Provide the (X, Y) coordinate of the cell's center where the given text is located.  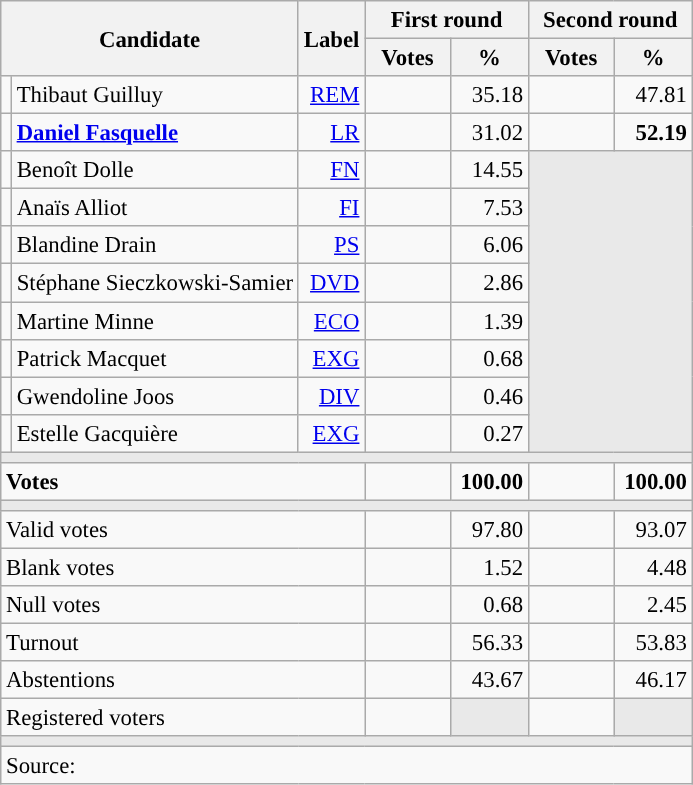
Thibaut Guilluy (154, 95)
FI (331, 208)
Blank votes (183, 567)
ECO (331, 321)
Second round (610, 20)
Null votes (183, 605)
Label (331, 38)
Estelle Gacquière (154, 433)
Source: (346, 766)
LR (331, 133)
Valid votes (183, 530)
7.53 (489, 208)
First round (447, 20)
35.18 (489, 95)
PS (331, 245)
1.52 (489, 567)
Abstentions (183, 680)
4.48 (653, 567)
47.81 (653, 95)
Gwendoline Joos (154, 396)
DIV (331, 396)
REM (331, 95)
56.33 (489, 643)
Martine Minne (154, 321)
Benoît Dolle (154, 170)
1.39 (489, 321)
Anaïs Alliot (154, 208)
0.46 (489, 396)
53.83 (653, 643)
Stéphane Sieczkowski-Samier (154, 283)
Patrick Macquet (154, 358)
Daniel Fasquelle (154, 133)
DVD (331, 283)
Registered voters (183, 718)
Turnout (183, 643)
97.80 (489, 530)
43.67 (489, 680)
52.19 (653, 133)
Candidate (150, 38)
46.17 (653, 680)
31.02 (489, 133)
FN (331, 170)
2.86 (489, 283)
6.06 (489, 245)
2.45 (653, 605)
93.07 (653, 530)
Blandine Drain (154, 245)
0.27 (489, 433)
14.55 (489, 170)
